Find where the given text appears and provide that cell's center as [X, Y] coordinate. 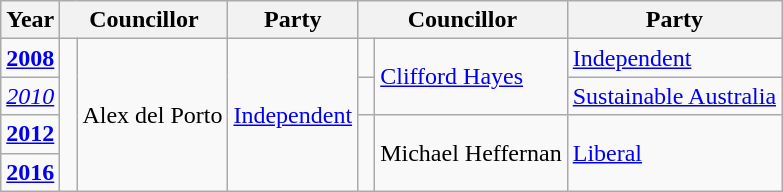
Clifford Hayes [472, 77]
2010 [30, 96]
Michael Heffernan [472, 153]
Alex del Porto [152, 115]
Sustainable Australia [674, 96]
2008 [30, 58]
Year [30, 20]
2016 [30, 172]
2012 [30, 134]
Liberal [674, 153]
